Output the [x, y] coordinate of the center of the cell containing the given text.  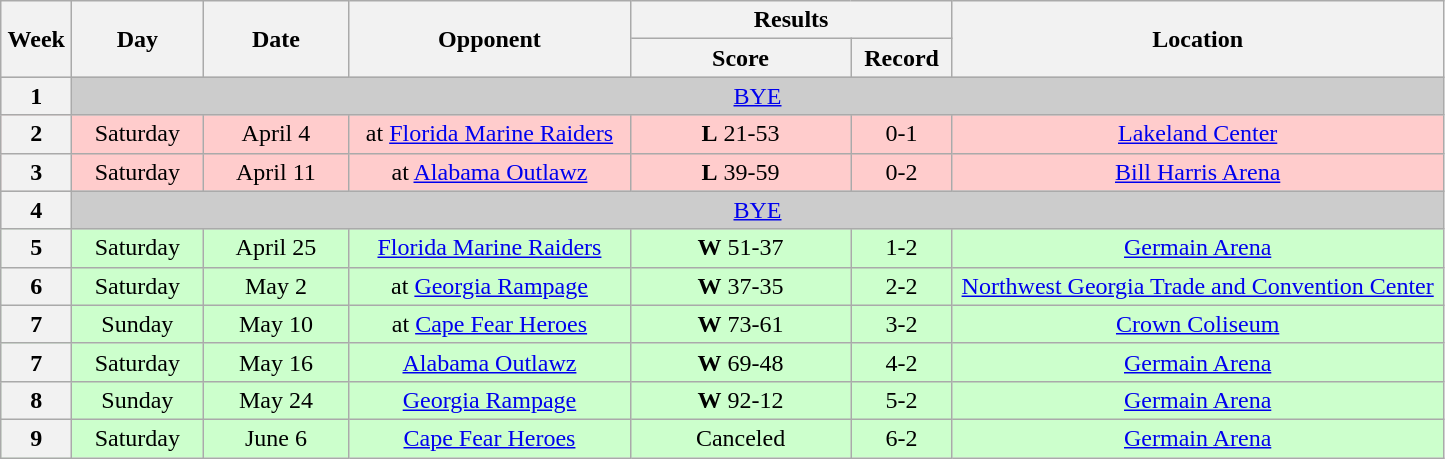
at Cape Fear Heroes [490, 324]
Opponent [490, 39]
W 51-37 [740, 248]
April 4 [276, 134]
at Georgia Rampage [490, 286]
Score [740, 58]
Canceled [740, 438]
L 39-59 [740, 172]
Day [138, 39]
W 92-12 [740, 400]
Cape Fear Heroes [490, 438]
June 6 [276, 438]
1 [36, 96]
May 24 [276, 400]
Northwest Georgia Trade and Convention Center [1198, 286]
May 2 [276, 286]
Week [36, 39]
April 25 [276, 248]
4-2 [902, 362]
9 [36, 438]
at Alabama Outlawz [490, 172]
4 [36, 210]
1-2 [902, 248]
Location [1198, 39]
W 37-35 [740, 286]
Georgia Rampage [490, 400]
Alabama Outlawz [490, 362]
6-2 [902, 438]
Date [276, 39]
Bill Harris Arena [1198, 172]
Record [902, 58]
W 69-48 [740, 362]
Florida Marine Raiders [490, 248]
2 [36, 134]
May 16 [276, 362]
at Florida Marine Raiders [490, 134]
8 [36, 400]
5-2 [902, 400]
W 73-61 [740, 324]
5 [36, 248]
May 10 [276, 324]
L 21-53 [740, 134]
0-2 [902, 172]
6 [36, 286]
Lakeland Center [1198, 134]
3 [36, 172]
Results [791, 20]
3-2 [902, 324]
Crown Coliseum [1198, 324]
2-2 [902, 286]
April 11 [276, 172]
0-1 [902, 134]
